Detect which cell encompasses the target text, then output its (X, Y) center coordinate. 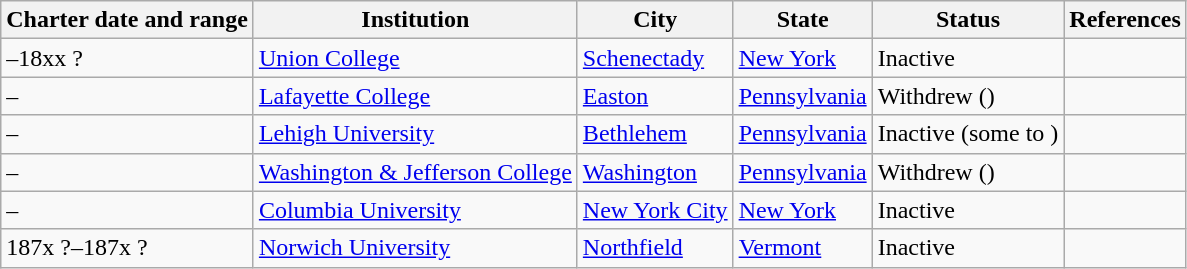
Norwich University (415, 248)
Union College (415, 58)
Easton (655, 96)
Vermont (802, 248)
Lafayette College (415, 96)
Washington & Jefferson College (415, 172)
Charter date and range (128, 20)
–18xx ? (128, 58)
City (655, 20)
Schenectady (655, 58)
New York City (655, 210)
State (802, 20)
References (1126, 20)
Washington (655, 172)
Northfield (655, 248)
187x ?–187x ? (128, 248)
Columbia University (415, 210)
Bethlehem (655, 134)
Institution (415, 20)
Inactive (some to ) (968, 134)
Status (968, 20)
Lehigh University (415, 134)
